Scan for the cell matching the given text and deliver its [x, y] coordinate at center. 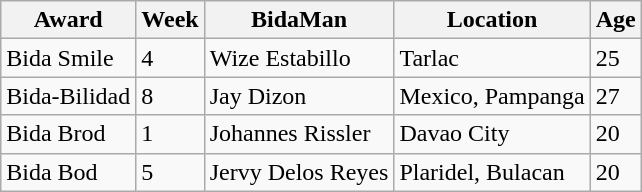
Jay Dizon [299, 96]
Plaridel, Bulacan [492, 172]
25 [616, 58]
1 [170, 134]
Bida Brod [68, 134]
Age [616, 20]
Bida Smile [68, 58]
Mexico, Pampanga [492, 96]
Location [492, 20]
Wize Estabillo [299, 58]
Bida Bod [68, 172]
Tarlac [492, 58]
BidaMan [299, 20]
5 [170, 172]
Johannes Rissler [299, 134]
27 [616, 96]
4 [170, 58]
Award [68, 20]
Bida-Bilidad [68, 96]
Jervy Delos Reyes [299, 172]
Davao City [492, 134]
8 [170, 96]
Week [170, 20]
